Output the [x, y] coordinate of the center of the cell containing the given text.  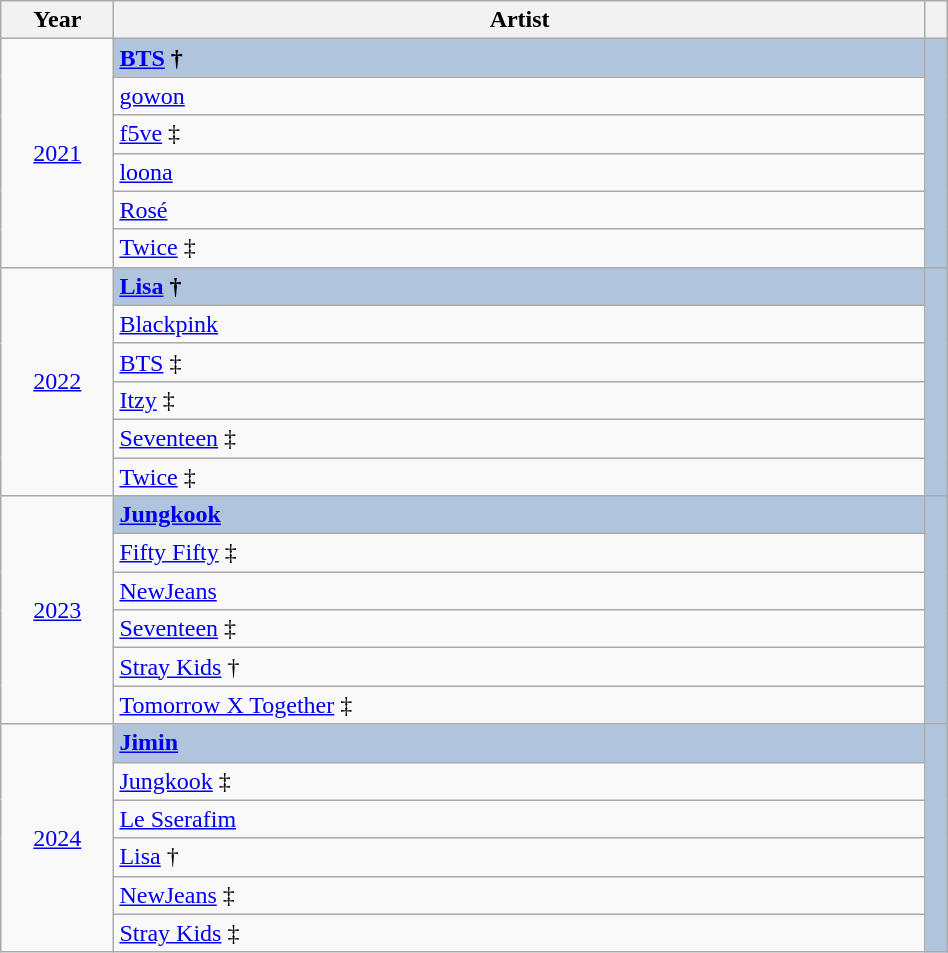
BTS ‡ [520, 362]
Rosé [520, 210]
loona [520, 172]
Stray Kids † [520, 667]
Jungkook ‡ [520, 781]
2023 [58, 610]
Jimin [520, 743]
2022 [58, 381]
Itzy ‡ [520, 400]
Blackpink [520, 324]
NewJeans ‡ [520, 895]
f5ve ‡ [520, 134]
Stray Kids ‡ [520, 933]
BTS † [520, 58]
2021 [58, 153]
2024 [58, 838]
Fifty Fifty ‡ [520, 553]
Jungkook [520, 515]
Artist [520, 20]
Le Sserafim [520, 819]
NewJeans [520, 591]
Tomorrow X Together ‡ [520, 705]
gowon [520, 96]
Year [58, 20]
